For the text-containing cell, return its midpoint in [X, Y] coordinate format. 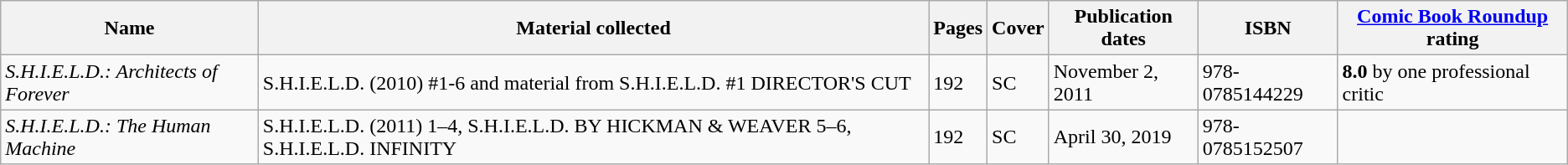
ISBN [1268, 28]
S.H.I.E.L.D. (2010) #1-6 and material from S.H.I.E.L.D. #1 DIRECTOR'S CUT [593, 82]
S.H.I.E.L.D. (2011) 1–4, S.H.I.E.L.D. BY HICKMAN & WEAVER 5–6, S.H.I.E.L.D. INFINITY [593, 137]
8.0 by one professional critic [1452, 82]
Material collected [593, 28]
Name [130, 28]
April 30, 2019 [1123, 137]
978-0785152507 [1268, 137]
978-0785144229 [1268, 82]
Pages [958, 28]
November 2, 2011 [1123, 82]
Comic Book Roundup rating [1452, 28]
Cover [1019, 28]
S.H.I.E.L.D.: The Human Machine [130, 137]
S.H.I.E.L.D.: Architects of Forever [130, 82]
Publication dates [1123, 28]
